Capture the cell that displays the provided text and extract its (X, Y) central coordinate. 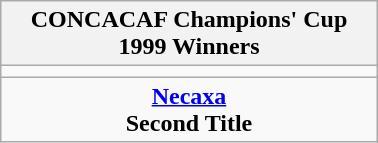
CONCACAF Champions' Cup1999 Winners (189, 34)
NecaxaSecond Title (189, 110)
